Locate the cell with the specified text and output its [x, y] center coordinate. 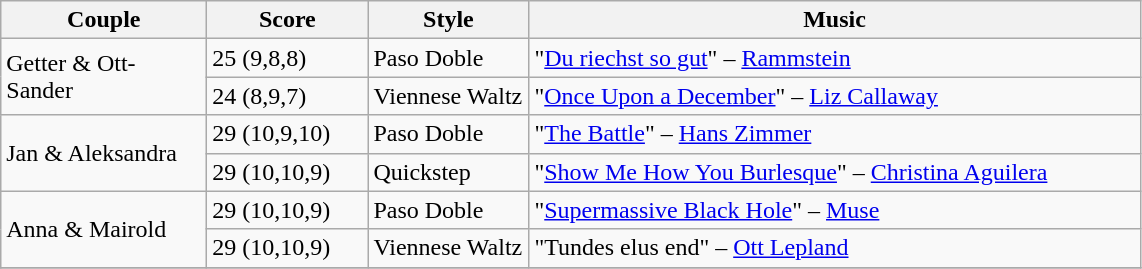
"Supermassive Black Hole" – Muse [834, 210]
"Tundes elus end" – Ott Lepland [834, 248]
29 (10,9,10) [288, 134]
Music [834, 20]
25 (9,8,8) [288, 58]
Couple [104, 20]
Jan & Aleksandra [104, 153]
"Once Upon a December" – Liz Callaway [834, 96]
Anna & Mairold [104, 229]
24 (8,9,7) [288, 96]
Score [288, 20]
Getter & Ott-Sander [104, 77]
"The Battle" – Hans Zimmer [834, 134]
Style [448, 20]
Quickstep [448, 172]
"Du riechst so gut" – Rammstein [834, 58]
"Show Me How You Burlesque" – Christina Aguilera [834, 172]
